Detect which cell encompasses the target text, then output its [X, Y] center coordinate. 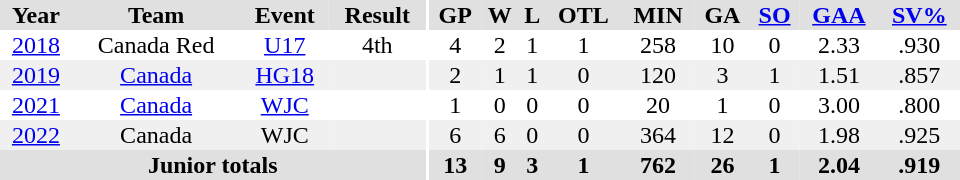
1.51 [838, 75]
2018 [36, 45]
.930 [920, 45]
1.98 [838, 135]
Canada Red [156, 45]
SO [774, 15]
.925 [920, 135]
9 [500, 165]
26 [722, 165]
4 [456, 45]
W [500, 15]
258 [658, 45]
.919 [920, 165]
SV% [920, 15]
120 [658, 75]
2022 [36, 135]
364 [658, 135]
12 [722, 135]
Year [36, 15]
2.04 [838, 165]
GP [456, 15]
2019 [36, 75]
.800 [920, 105]
762 [658, 165]
2021 [36, 105]
L [532, 15]
OTL [584, 15]
Event [284, 15]
2.33 [838, 45]
20 [658, 105]
MIN [658, 15]
Junior totals [212, 165]
10 [722, 45]
.857 [920, 75]
HG18 [284, 75]
4th [377, 45]
U17 [284, 45]
GA [722, 15]
13 [456, 165]
3.00 [838, 105]
Team [156, 15]
Result [377, 15]
GAA [838, 15]
